Find where the given text appears and provide that cell's center as (x, y) coordinate. 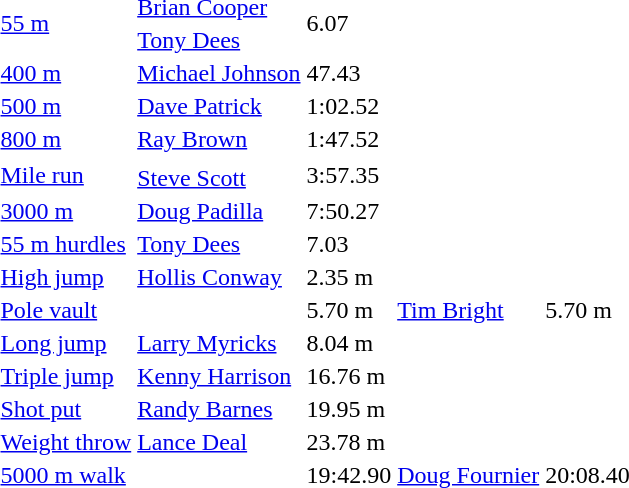
Kenny Harrison (219, 376)
16.76 m (349, 376)
Dave Patrick (219, 106)
8.04 m (349, 343)
Hollis Conway (219, 277)
19.95 m (349, 409)
1:02.52 (349, 106)
Lance Deal (219, 442)
2.35 m (349, 277)
3:57.35 (349, 175)
1:47.52 (349, 139)
Steve Scott (219, 178)
7:50.27 (349, 211)
Doug Padilla (219, 211)
23.78 m (349, 442)
Randy Barnes (219, 409)
5.70 m (349, 310)
47.43 (349, 73)
Michael Johnson (219, 73)
Ray Brown (219, 139)
7.03 (349, 244)
Tim Bright (468, 310)
Larry Myricks (219, 343)
